Capture the cell that displays the provided text and extract its (X, Y) central coordinate. 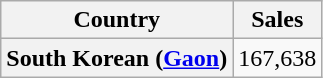
Country (117, 20)
167,638 (278, 58)
Sales (278, 20)
South Korean (Gaon) (117, 58)
